Return [X, Y] of the center of cell containing provided text 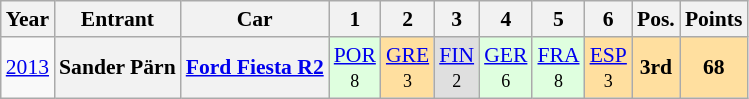
Pos. [656, 19]
Ford Fiesta R2 [255, 68]
4 [506, 19]
Entrant [118, 19]
FRA8 [558, 68]
Sander Pärn [118, 68]
Points [714, 19]
2 [408, 19]
Car [255, 19]
3rd [656, 68]
6 [608, 19]
POR8 [355, 68]
68 [714, 68]
ESP3 [608, 68]
2013 [28, 68]
GRE3 [408, 68]
3 [456, 19]
GER6 [506, 68]
Year [28, 19]
1 [355, 19]
5 [558, 19]
FIN2 [456, 68]
